Output the (x, y) coordinate of the center of the cell containing the given text.  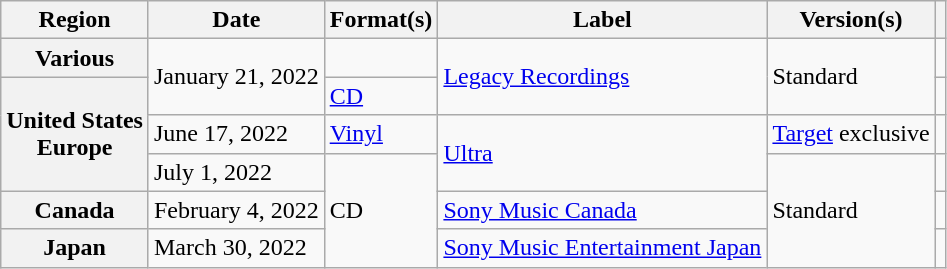
Japan (75, 248)
June 17, 2022 (236, 134)
Label (602, 20)
March 30, 2022 (236, 248)
January 21, 2022 (236, 77)
Format(s) (381, 20)
Vinyl (381, 134)
February 4, 2022 (236, 210)
Date (236, 20)
Target exclusive (851, 134)
Sony Music Canada (602, 210)
Ultra (602, 153)
Region (75, 20)
July 1, 2022 (236, 172)
United StatesEurope (75, 134)
Various (75, 58)
Version(s) (851, 20)
Sony Music Entertainment Japan (602, 248)
Legacy Recordings (602, 77)
Canada (75, 210)
